Pinpoint the cell where the given text exists, returning its (x, y) midpoint coordinate. 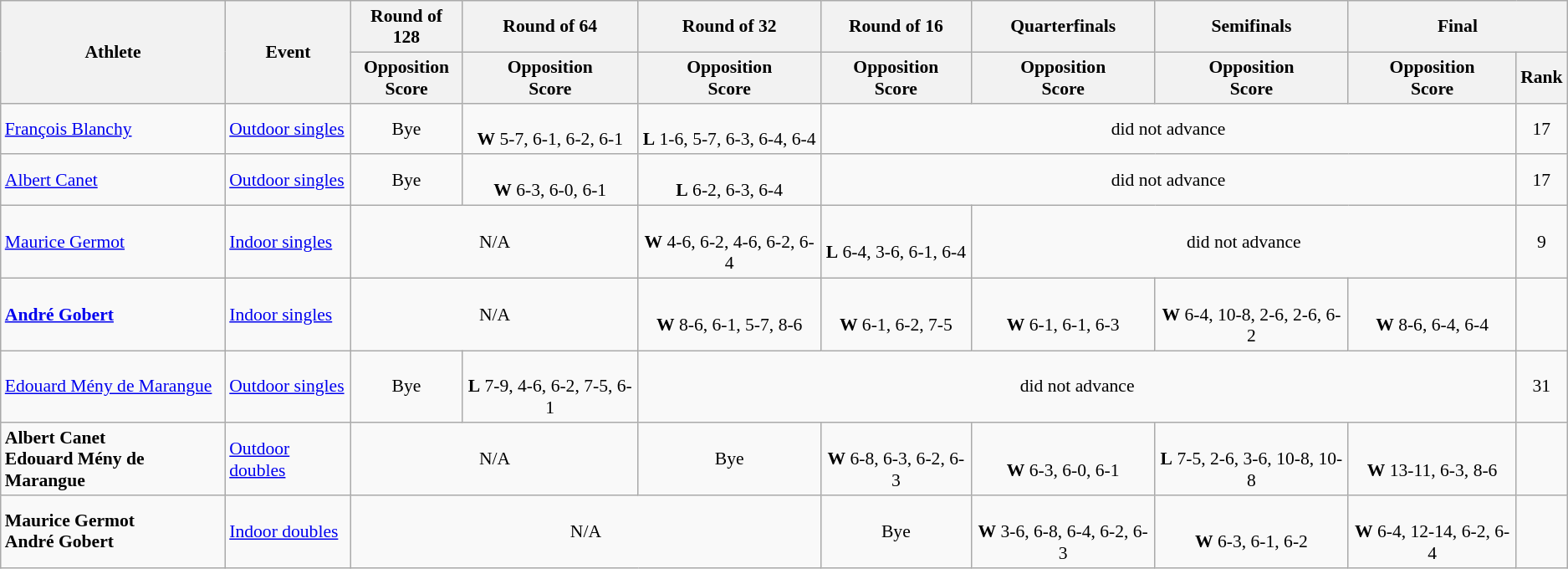
W 6-8, 6-3, 6-2, 6-3 (896, 460)
Edouard Mény de Marangue (113, 387)
W 8-6, 6-4, 6-4 (1432, 315)
Albert Canet (113, 181)
31 (1542, 387)
L 7-5, 2-6, 3-6, 10-8, 10-8 (1251, 460)
Outdoor doubles (288, 460)
W 3-6, 6-8, 6-4, 6-2, 6-3 (1064, 532)
W 6-3, 6-1, 6-2 (1251, 532)
François Blanchy (113, 129)
Round of 32 (729, 27)
W 4-6, 6-2, 4-6, 6-2, 6-4 (729, 243)
W 8-6, 6-1, 5-7, 8-6 (729, 315)
Event (288, 52)
L 1-6, 5-7, 6-3, 6-4, 6-4 (729, 129)
Quarterfinals (1064, 27)
L 7-9, 4-6, 6-2, 7-5, 6-1 (550, 387)
L 6-2, 6-3, 6-4 (729, 181)
W 6-4, 10-8, 2-6, 2-6, 6-2 (1251, 315)
W 5-7, 6-1, 6-2, 6-1 (550, 129)
Athlete (113, 52)
Maurice Germot André Gobert (113, 532)
Indoor doubles (288, 532)
Final (1457, 27)
W 13-11, 6-3, 8-6 (1432, 460)
L 6-4, 3-6, 6-1, 6-4 (896, 243)
Round of 64 (550, 27)
W 6-1, 6-2, 7-5 (896, 315)
Round of 128 (406, 27)
Rank (1542, 77)
Albert Canet Edouard Mény de Marangue (113, 460)
Semifinals (1251, 27)
W 6-4, 12-14, 6-2, 6-4 (1432, 532)
Round of 16 (896, 27)
W 6-1, 6-1, 6-3 (1064, 315)
Maurice Germot (113, 243)
9 (1542, 243)
André Gobert (113, 315)
